Pinpoint the cell where the given text exists, returning its [x, y] midpoint coordinate. 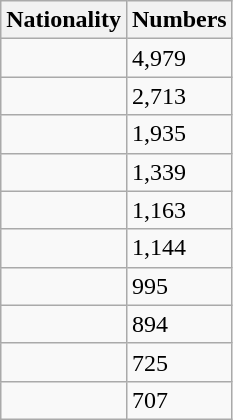
894 [179, 324]
725 [179, 362]
1,144 [179, 248]
707 [179, 400]
1,339 [179, 172]
995 [179, 286]
2,713 [179, 96]
4,979 [179, 58]
Numbers [179, 20]
1,163 [179, 210]
Nationality [64, 20]
1,935 [179, 134]
